Determine the (x, y) coordinate at the center of the cell enclosing the given text.  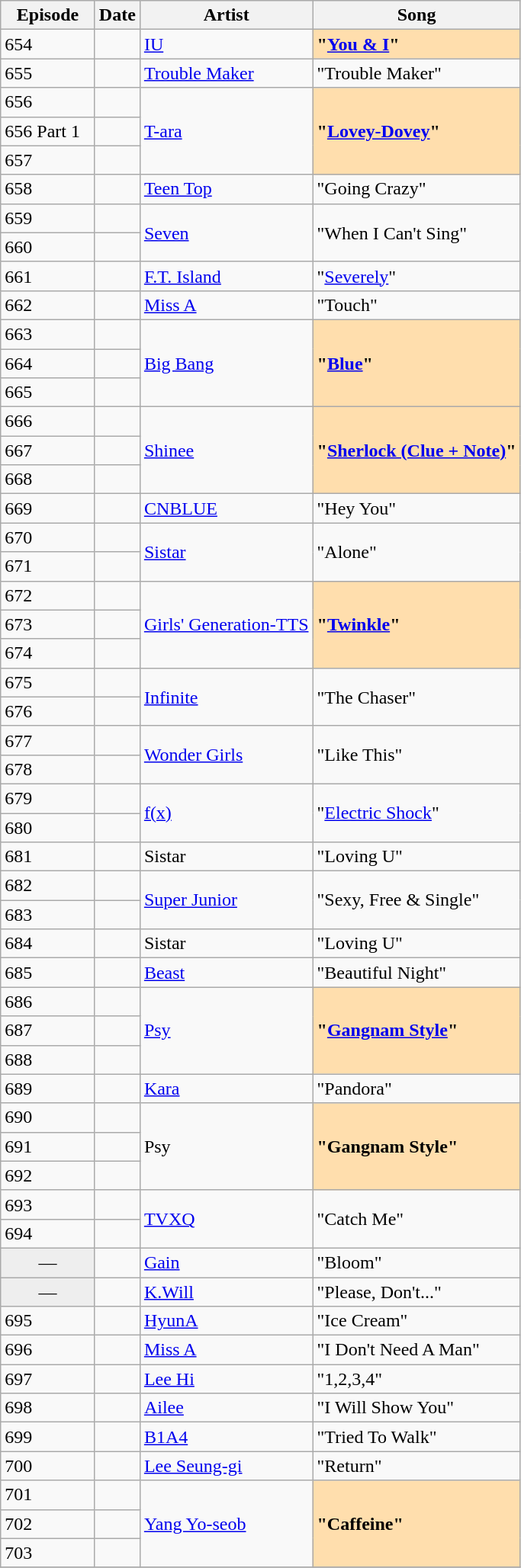
664 (48, 364)
658 (48, 189)
Girls' Generation-TTS (226, 624)
682 (48, 886)
684 (48, 944)
655 (48, 73)
657 (48, 160)
HyunA (226, 1321)
Teen Top (226, 189)
676 (48, 711)
670 (48, 537)
Song (416, 15)
"Lovey-Dovey" (416, 131)
K.Will (226, 1292)
702 (48, 1524)
"I Will Show You" (416, 1408)
654 (48, 44)
Shinee (226, 451)
"Hey You" (416, 508)
694 (48, 1233)
"1,2,3,4" (416, 1379)
"Like This" (416, 755)
"You & I" (416, 44)
673 (48, 624)
Ailee (226, 1408)
668 (48, 479)
f(x) (226, 813)
"Touch" (416, 305)
TVXQ (226, 1219)
687 (48, 1031)
701 (48, 1495)
"Severely" (416, 276)
656 (48, 102)
Kara (226, 1089)
692 (48, 1175)
661 (48, 276)
CNBLUE (226, 508)
Beast (226, 973)
660 (48, 247)
691 (48, 1146)
680 (48, 827)
688 (48, 1060)
"Sherlock (Clue + Note)" (416, 451)
Lee Hi (226, 1379)
662 (48, 305)
695 (48, 1321)
Gain (226, 1262)
"Alone" (416, 552)
"Bloom" (416, 1262)
678 (48, 769)
"Beautiful Night" (416, 973)
689 (48, 1089)
697 (48, 1379)
"Pandora" (416, 1089)
B1A4 (226, 1437)
"Ice Cream" (416, 1321)
Super Junior (226, 900)
665 (48, 393)
700 (48, 1466)
674 (48, 653)
"Blue" (416, 363)
"Return" (416, 1466)
672 (48, 595)
675 (48, 682)
681 (48, 857)
Seven (226, 232)
669 (48, 508)
667 (48, 451)
"Electric Shock" (416, 813)
Trouble Maker (226, 73)
"Caffeine" (416, 1524)
696 (48, 1350)
677 (48, 740)
666 (48, 422)
679 (48, 798)
Artist (226, 15)
T-ara (226, 131)
699 (48, 1437)
656 Part 1 (48, 131)
"Please, Don't..." (416, 1292)
"I Don't Need A Man" (416, 1350)
F.T. Island (226, 276)
Big Bang (226, 363)
"The Chaser" (416, 697)
671 (48, 566)
698 (48, 1408)
"When I Can't Sing" (416, 232)
Infinite (226, 697)
"Twinkle" (416, 624)
Date (117, 15)
690 (48, 1117)
IU (226, 44)
"Going Crazy" (416, 189)
"Tried To Walk" (416, 1437)
686 (48, 1002)
Lee Seung-gi (226, 1466)
703 (48, 1553)
Episode (48, 15)
685 (48, 973)
Wonder Girls (226, 755)
659 (48, 218)
683 (48, 915)
"Sexy, Free & Single" (416, 900)
"Catch Me" (416, 1219)
"Trouble Maker" (416, 73)
663 (48, 334)
693 (48, 1204)
Yang Yo-seob (226, 1524)
